For the text-containing cell, return its midpoint in [x, y] coordinate format. 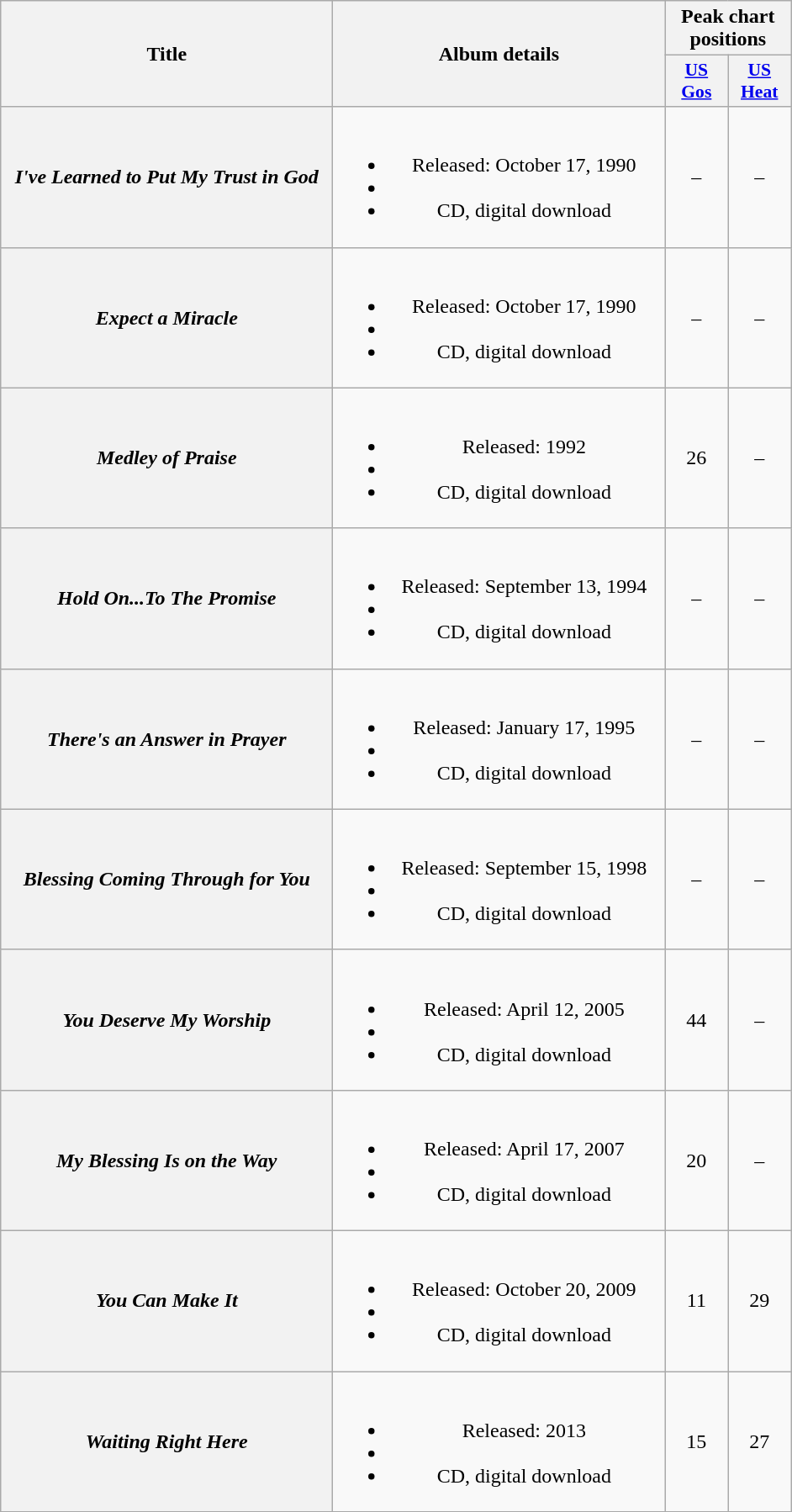
Album details [499, 54]
Hold On...To The Promise [166, 599]
USHeat [760, 81]
27 [760, 1441]
Released: September 13, 1994CD, digital download [499, 599]
29 [760, 1300]
11 [696, 1300]
I've Learned to Put My Trust in God [166, 177]
44 [696, 1019]
Released: April 17, 2007CD, digital download [499, 1160]
USGos [696, 81]
Title [166, 54]
Released: 1992CD, digital download [499, 457]
Waiting Right Here [166, 1441]
There's an Answer in Prayer [166, 738]
Blessing Coming Through for You [166, 880]
Released: October 20, 2009CD, digital download [499, 1300]
Peak chart positions [728, 29]
Released: April 12, 2005CD, digital download [499, 1019]
15 [696, 1441]
20 [696, 1160]
My Blessing Is on the Way [166, 1160]
Released: September 15, 1998CD, digital download [499, 880]
Released: 2013CD, digital download [499, 1441]
Expect a Miracle [166, 318]
You Deserve My Worship [166, 1019]
You Can Make It [166, 1300]
Medley of Praise [166, 457]
26 [696, 457]
Released: January 17, 1995CD, digital download [499, 738]
